Capture the cell that displays the provided text and extract its (X, Y) central coordinate. 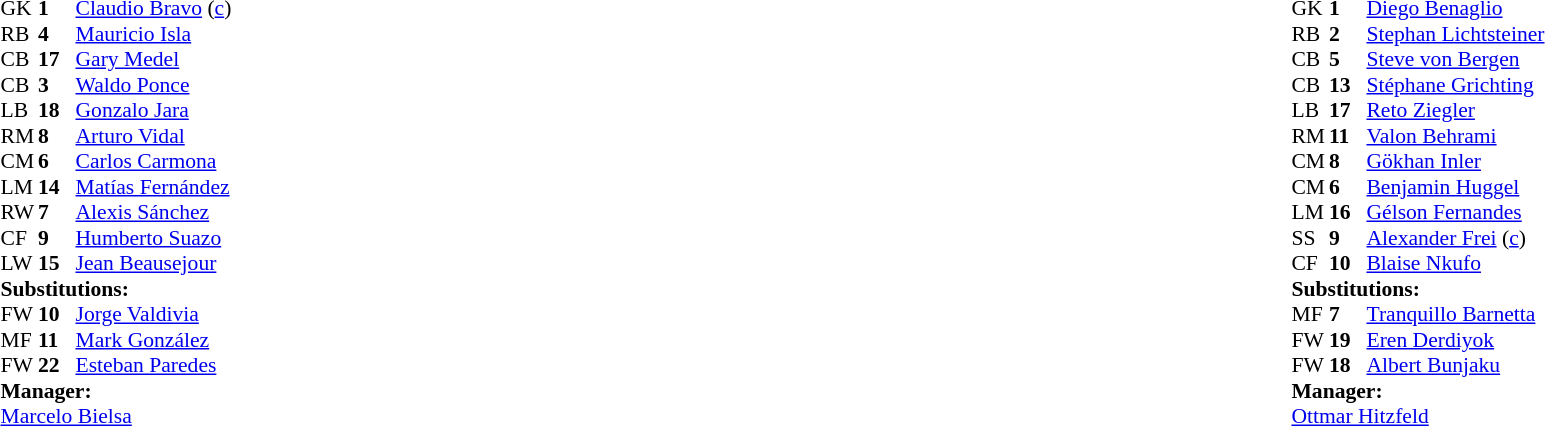
Eren Derdiyok (1455, 340)
Blaise Nkufo (1455, 263)
16 (1348, 213)
Albert Bunjaku (1455, 365)
Humberto Suazo (154, 238)
Alexis Sánchez (154, 213)
Stephan Lichtsteiner (1455, 34)
Gary Medel (154, 59)
Gökhan Inler (1455, 161)
14 (57, 187)
Benjamin Huggel (1455, 187)
13 (1348, 85)
Gonzalo Jara (154, 111)
Gélson Fernandes (1455, 213)
4 (57, 34)
22 (57, 365)
Matías Fernández (154, 187)
Alexander Frei (c) (1455, 238)
3 (57, 85)
Carlos Carmona (154, 161)
Valon Behrami (1455, 136)
SS (1310, 238)
Reto Ziegler (1455, 111)
19 (1348, 340)
LW (19, 263)
RW (19, 213)
Esteban Paredes (154, 365)
Tranquillo Barnetta (1455, 315)
Waldo Ponce (154, 85)
Jorge Valdivia (154, 315)
Mauricio Isla (154, 34)
Arturo Vidal (154, 136)
Mark González (154, 340)
Steve von Bergen (1455, 59)
Jean Beausejour (154, 263)
5 (1348, 59)
15 (57, 263)
Stéphane Grichting (1455, 85)
2 (1348, 34)
